Output the [X, Y] coordinate of the center of the cell containing the given text.  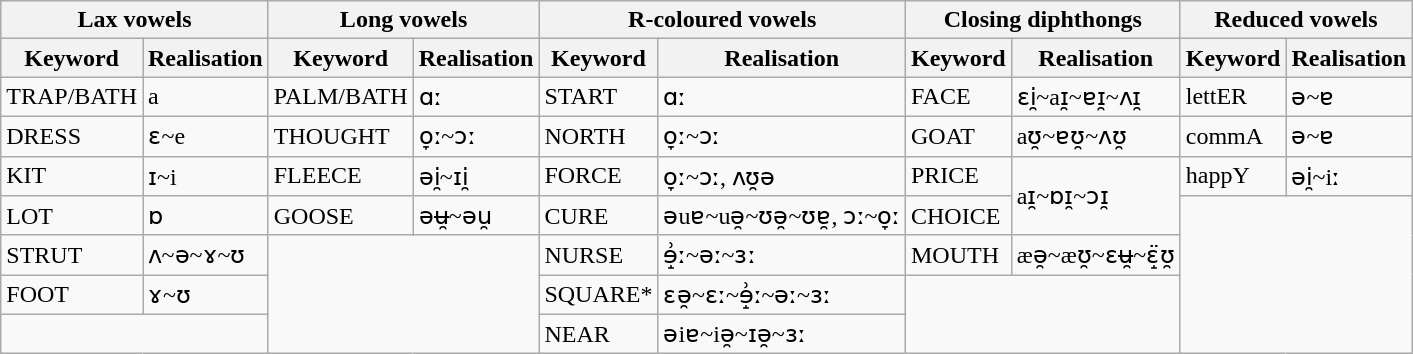
DRESS [72, 136]
ɛə̯~ɛː~ɘ̝͗ː~əː~ɜː [782, 295]
SQUARE* [598, 295]
GOOSE [340, 216]
ɒ [205, 216]
STRUT [72, 255]
R-coloured vowels [722, 20]
FACE [958, 97]
GOAT [958, 136]
KIT [72, 176]
Closing diphthongs [1042, 20]
START [598, 97]
CHOICE [958, 216]
FORCE [598, 176]
Lax vowels [134, 20]
əi̯~ɪi̯ [476, 176]
Reduced vowels [1296, 20]
TRAP/BATH [72, 97]
Long vowels [404, 20]
aʊ̯~ɐʊ̯~ʌʊ̯ [1096, 136]
ɘ̝͗ː~əː~ɜː [782, 255]
əʉ̯~əu̯ [476, 216]
lettER [1233, 97]
ɛ~e [205, 136]
THOUGHT [340, 136]
NEAR [598, 334]
əi̯~iː [1349, 176]
MOUTH [958, 255]
PALM/BATH [340, 97]
commA [1233, 136]
ʌ~ə~ɤ~ʊ [205, 255]
CURE [598, 216]
əiɐ~iə̯~ɪə̯~ɜː [782, 334]
əuɐ~uə̯~ʊə̯~ʊɐ̯, ɔː~o̞ː [782, 216]
FLEECE [340, 176]
NURSE [598, 255]
a [205, 97]
happY [1233, 176]
NORTH [598, 136]
FOOT [72, 295]
LOT [72, 216]
ɤ~ʊ [205, 295]
aɪ̯~ɒɪ̯~ɔɪ̯ [1096, 196]
æə̯~æʊ̯~ɛʉ̯~ɛ̝̈ʊ̯ [1096, 255]
PRICE [958, 176]
o̞ː~ɔː, ʌʊ̯ə [782, 176]
ɪ~i [205, 176]
ɛi̯~aɪ̯~ɐɪ̯~ʌɪ̯ [1096, 97]
